Extract the (X, Y) coordinate from the center of the cell holding the provided text.  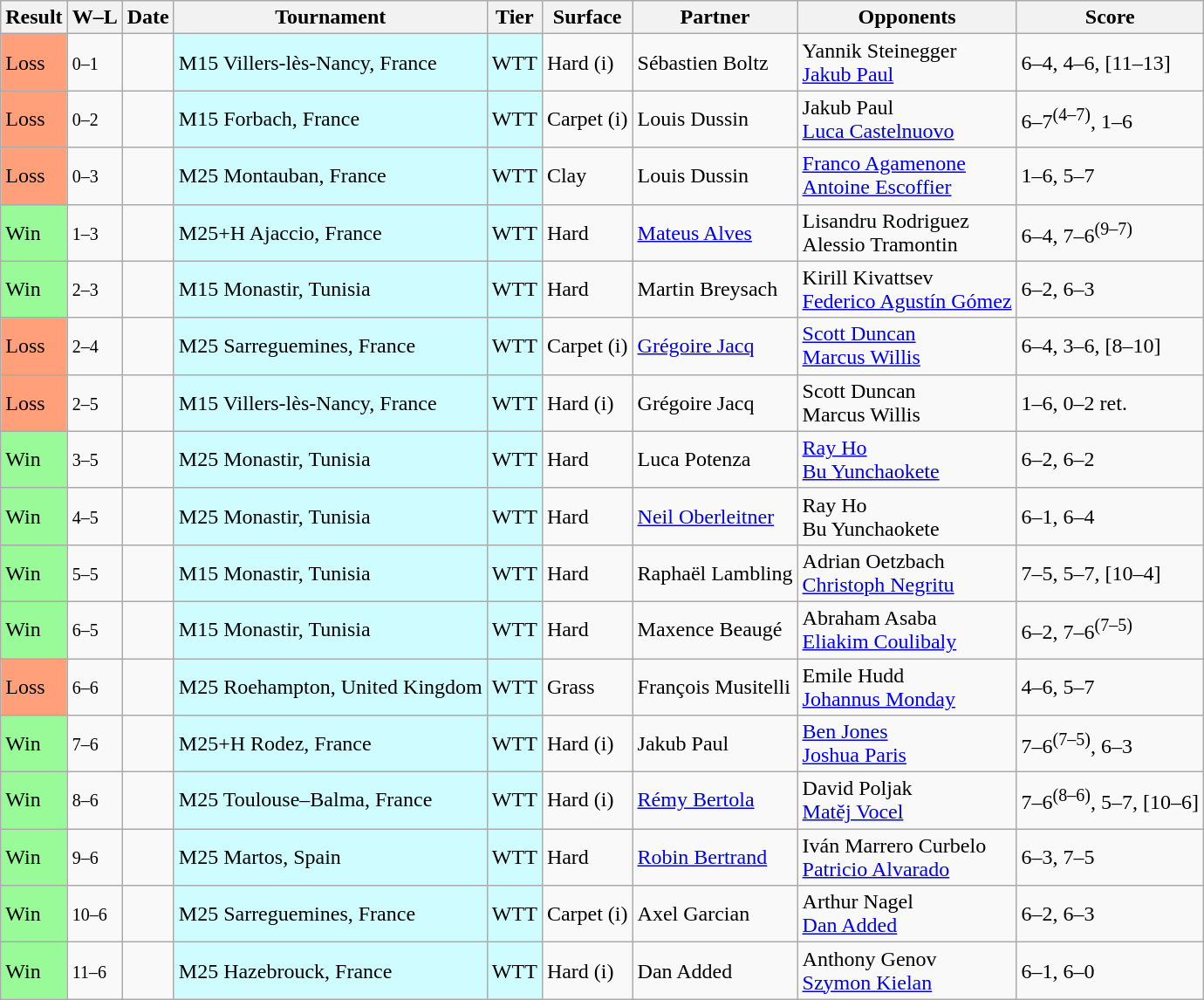
1–6, 5–7 (1110, 176)
M25 Martos, Spain (330, 857)
1–3 (94, 232)
Iván Marrero Curbelo Patricio Alvarado (907, 857)
M25+H Ajaccio, France (330, 232)
Axel Garcian (715, 914)
11–6 (94, 970)
2–3 (94, 290)
Date (148, 17)
7–5, 5–7, [10–4] (1110, 572)
Score (1110, 17)
M15 Forbach, France (330, 119)
Franco Agamenone Antoine Escoffier (907, 176)
8–6 (94, 801)
6–3, 7–5 (1110, 857)
7–6 (94, 743)
Tournament (330, 17)
9–6 (94, 857)
Anthony Genov Szymon Kielan (907, 970)
10–6 (94, 914)
Raphaël Lambling (715, 572)
Ben Jones Joshua Paris (907, 743)
Surface (587, 17)
M25 Roehampton, United Kingdom (330, 686)
Clay (587, 176)
6–4, 3–6, [8–10] (1110, 346)
Tier (515, 17)
François Musitelli (715, 686)
6–5 (94, 630)
6–4, 4–6, [11–13] (1110, 63)
Opponents (907, 17)
0–3 (94, 176)
Abraham Asaba Eliakim Coulibaly (907, 630)
M25+H Rodez, France (330, 743)
4–5 (94, 517)
Martin Breysach (715, 290)
2–4 (94, 346)
0–2 (94, 119)
7–6(8–6), 5–7, [10–6] (1110, 801)
Jakub Paul Luca Castelnuovo (907, 119)
Maxence Beaugé (715, 630)
6–7(4–7), 1–6 (1110, 119)
Kirill Kivattsev Federico Agustín Gómez (907, 290)
David Poljak Matěj Vocel (907, 801)
Rémy Bertola (715, 801)
6–2, 7–6(7–5) (1110, 630)
6–2, 6–2 (1110, 459)
Lisandru Rodriguez Alessio Tramontin (907, 232)
6–6 (94, 686)
Result (34, 17)
Grass (587, 686)
4–6, 5–7 (1110, 686)
W–L (94, 17)
6–4, 7–6(9–7) (1110, 232)
M25 Montauban, France (330, 176)
M25 Hazebrouck, France (330, 970)
Neil Oberleitner (715, 517)
Luca Potenza (715, 459)
1–6, 0–2 ret. (1110, 403)
Jakub Paul (715, 743)
5–5 (94, 572)
Sébastien Boltz (715, 63)
6–1, 6–0 (1110, 970)
Partner (715, 17)
Dan Added (715, 970)
Adrian Oetzbach Christoph Negritu (907, 572)
Arthur Nagel Dan Added (907, 914)
7–6(7–5), 6–3 (1110, 743)
2–5 (94, 403)
6–1, 6–4 (1110, 517)
Robin Bertrand (715, 857)
Mateus Alves (715, 232)
M25 Toulouse–Balma, France (330, 801)
Yannik Steinegger Jakub Paul (907, 63)
0–1 (94, 63)
Emile Hudd Johannus Monday (907, 686)
3–5 (94, 459)
